Output the (x, y) coordinate of the center of the cell containing the given text.  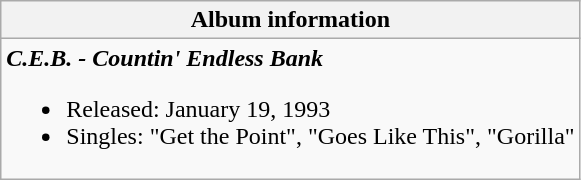
C.E.B. - Countin' Endless BankReleased: January 19, 1993Singles: "Get the Point", "Goes Like This", "Gorilla" (290, 109)
Album information (290, 20)
